Pinpoint the cell where the given text exists, returning its [X, Y] midpoint coordinate. 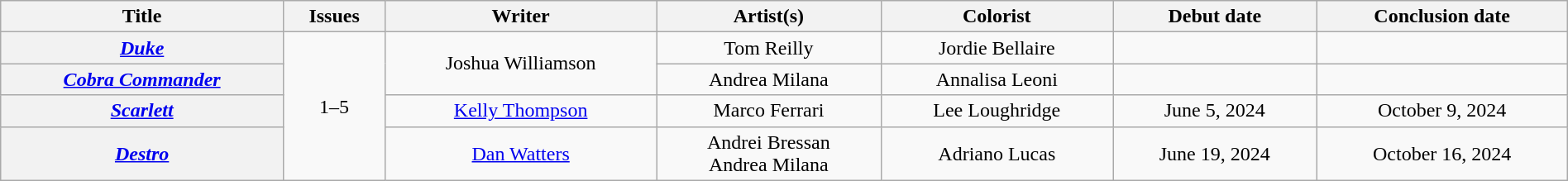
October 16, 2024 [1442, 154]
Conclusion date [1442, 17]
Duke [142, 48]
Joshua Williamson [521, 64]
Jordie Bellaire [997, 48]
Artist(s) [769, 17]
Tom Reilly [769, 48]
Issues [334, 17]
Colorist [997, 17]
Andrei BressanAndrea Milana [769, 154]
1–5 [334, 106]
Lee Loughridge [997, 111]
Kelly Thompson [521, 111]
October 9, 2024 [1442, 111]
Cobra Commander [142, 79]
Andrea Milana [769, 79]
Debut date [1216, 17]
June 19, 2024 [1216, 154]
Marco Ferrari [769, 111]
Destro [142, 154]
June 5, 2024 [1216, 111]
Dan Watters [521, 154]
Annalisa Leoni [997, 79]
Adriano Lucas [997, 154]
Scarlett [142, 111]
Writer [521, 17]
Title [142, 17]
